From the cell containing the given text, extract its center point as (X, Y) coordinate. 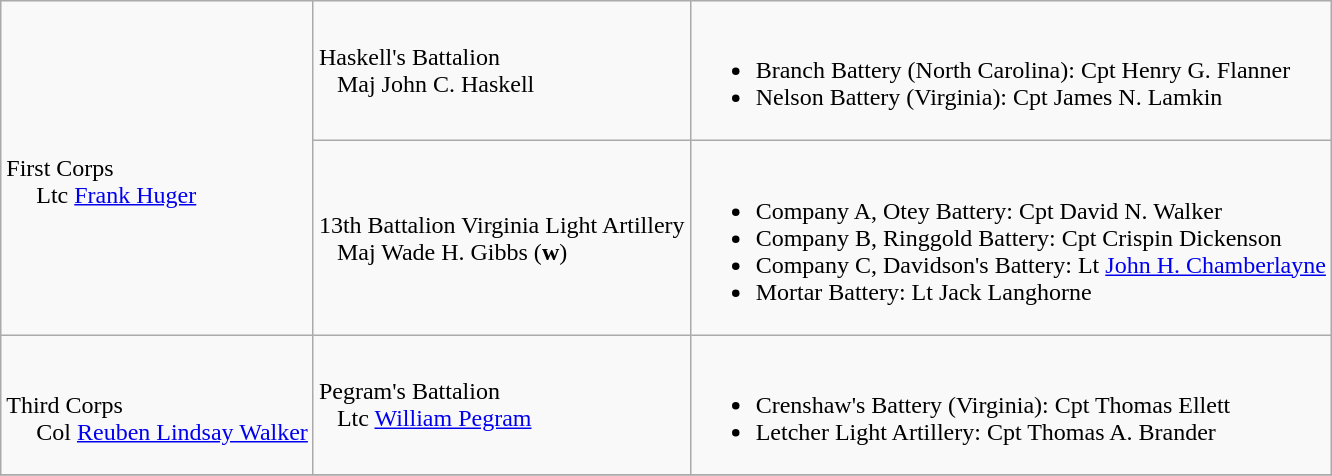
First Corps Ltc Frank Huger (158, 168)
Branch Battery (North Carolina): Cpt Henry G. FlannerNelson Battery (Virginia): Cpt James N. Lamkin (1010, 71)
Crenshaw's Battery (Virginia): Cpt Thomas EllettLetcher Light Artillery: Cpt Thomas A. Brander (1010, 405)
Third Corps Col Reuben Lindsay Walker (158, 405)
Haskell's Battalion Maj John C. Haskell (502, 71)
13th Battalion Virginia Light Artillery Maj Wade H. Gibbs (w) (502, 238)
Pegram's Battalion Ltc William Pegram (502, 405)
